Identify which cell holds the provided text, then report its (x, y) central coordinate. 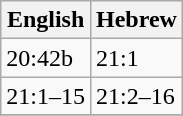
Hebrew (136, 20)
21:1 (136, 58)
21:1–15 (46, 96)
20:42b (46, 58)
English (46, 20)
21:2–16 (136, 96)
